Return [x, y] of the center of cell containing provided text 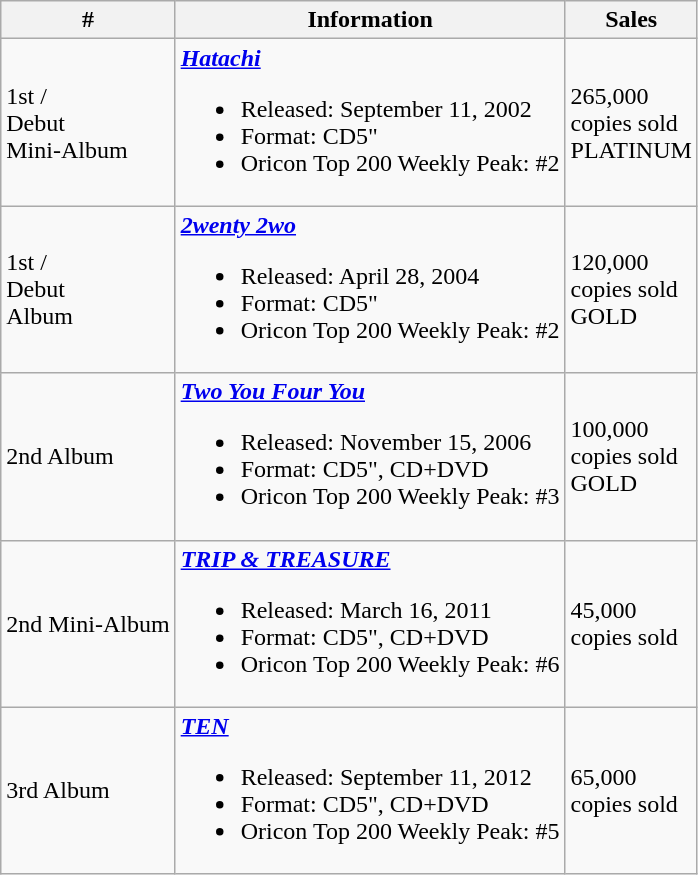
Two You Four YouReleased: November 15, 2006Format: CD5", CD+DVDOricon Top 200 Weekly Peak: #3 [370, 456]
TRIP & TREASURE Released: March 16, 2011Format: CD5", CD+DVDOricon Top 200 Weekly Peak: #6 [370, 624]
65,000copies sold [631, 790]
45,000copies sold [631, 624]
HatachiReleased: September 11, 2002Format: CD5"Oricon Top 200 Weekly Peak: #2 [370, 122]
TENReleased: September 11, 2012Format: CD5", CD+DVDOricon Top 200 Weekly Peak: #5 [370, 790]
120,000copies soldGOLD [631, 290]
Information [370, 20]
100,000copies soldGOLD [631, 456]
2wenty 2woReleased: April 28, 2004Format: CD5"Oricon Top 200 Weekly Peak: #2 [370, 290]
# [88, 20]
265,000copies soldPLATINUM [631, 122]
1st /DebutMini-Album [88, 122]
3rd Album [88, 790]
1st /DebutAlbum [88, 290]
2nd Mini-Album [88, 624]
Sales [631, 20]
2nd Album [88, 456]
